Return (X, Y) of the center of cell containing provided text 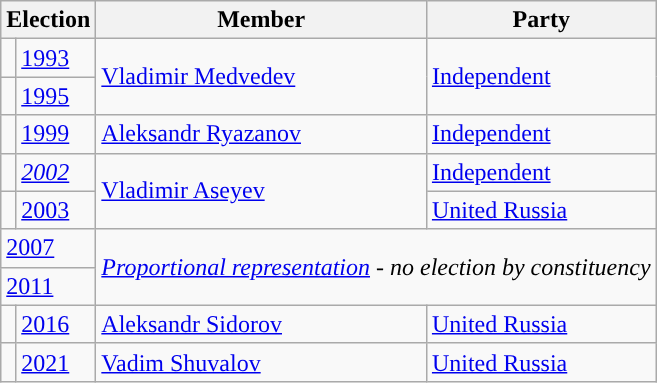
Vadim Shuvalov (262, 362)
Election (48, 20)
Vladimir Medvedev (262, 77)
Member (262, 20)
Vladimir Aseyev (262, 191)
Proportional representation - no election by constituency (376, 267)
2002 (56, 172)
Aleksandr Ryazanov (262, 134)
2011 (48, 286)
Aleksandr Sidorov (262, 324)
Party (541, 20)
2016 (56, 324)
1993 (56, 58)
2021 (56, 362)
2007 (48, 248)
1995 (56, 96)
2003 (56, 210)
1999 (56, 134)
